Identify which cell holds the provided text, then report its [X, Y] central coordinate. 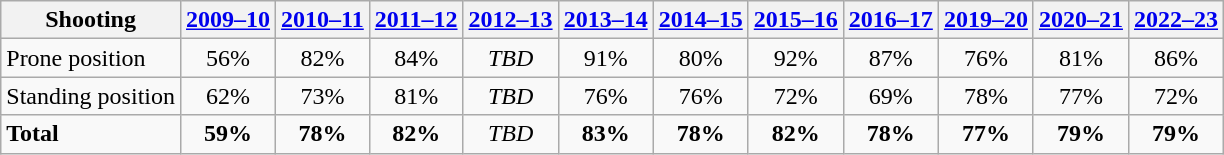
73% [323, 96]
Shooting [91, 20]
87% [890, 58]
2009–10 [228, 20]
2012–13 [510, 20]
Prone position [91, 58]
2020–21 [1080, 20]
91% [606, 58]
Standing position [91, 96]
Total [91, 134]
80% [700, 58]
2015–16 [796, 20]
2016–17 [890, 20]
83% [606, 134]
59% [228, 134]
2010–11 [323, 20]
86% [1176, 58]
56% [228, 58]
2013–14 [606, 20]
92% [796, 58]
2022–23 [1176, 20]
84% [416, 58]
2019–20 [986, 20]
62% [228, 96]
2014–15 [700, 20]
2011–12 [416, 20]
69% [890, 96]
